From the cell containing the given text, extract its center point as (X, Y) coordinate. 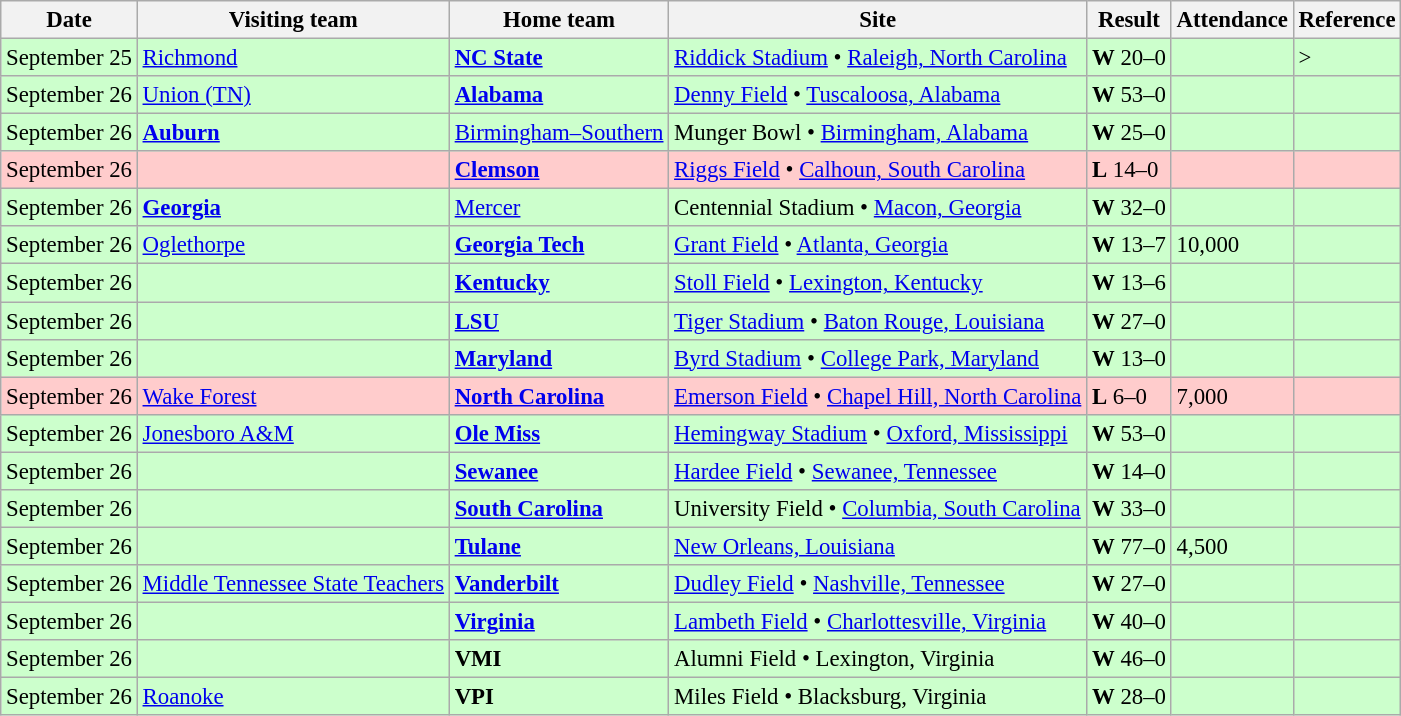
Riggs Field • Calhoun, South Carolina (878, 170)
W 13–6 (1130, 283)
September 25 (69, 58)
Riddick Stadium • Raleigh, North Carolina (878, 58)
W 77–0 (1130, 546)
Mercer (558, 208)
W 14–0 (1130, 471)
Hardee Field • Sewanee, Tennessee (878, 471)
Byrd Stadium • College Park, Maryland (878, 358)
Alabama (558, 95)
VPI (558, 697)
Hemingway Stadium • Oxford, Mississippi (878, 433)
L 14–0 (1130, 170)
Tiger Stadium • Baton Rouge, Louisiana (878, 321)
Munger Bowl • Birmingham, Alabama (878, 133)
Wake Forest (293, 396)
Home team (558, 20)
Emerson Field • Chapel Hill, North Carolina (878, 396)
Lambeth Field • Charlottesville, Virginia (878, 621)
Georgia (293, 208)
Miles Field • Blacksburg, Virginia (878, 697)
Reference (1347, 20)
Dudley Field • Nashville, Tennessee (878, 584)
> (1347, 58)
W 33–0 (1130, 509)
Sewanee (558, 471)
L 6–0 (1130, 396)
10,000 (1232, 245)
W 20–0 (1130, 58)
W 40–0 (1130, 621)
Vanderbilt (558, 584)
Date (69, 20)
W 13–0 (1130, 358)
Tulane (558, 546)
W 25–0 (1130, 133)
New Orleans, Louisiana (878, 546)
Birmingham–Southern (558, 133)
Jonesboro A&M (293, 433)
Richmond (293, 58)
4,500 (1232, 546)
W 46–0 (1130, 659)
LSU (558, 321)
Result (1130, 20)
University Field • Columbia, South Carolina (878, 509)
Visiting team (293, 20)
Centennial Stadium • Macon, Georgia (878, 208)
Alumni Field • Lexington, Virginia (878, 659)
Stoll Field • Lexington, Kentucky (878, 283)
Union (TN) (293, 95)
Oglethorpe (293, 245)
Kentucky (558, 283)
Attendance (1232, 20)
Clemson (558, 170)
W 28–0 (1130, 697)
Maryland (558, 358)
W 13–7 (1130, 245)
North Carolina (558, 396)
VMI (558, 659)
Denny Field • Tuscaloosa, Alabama (878, 95)
Roanoke (293, 697)
W 32–0 (1130, 208)
Georgia Tech (558, 245)
7,000 (1232, 396)
Auburn (293, 133)
Ole Miss (558, 433)
NC State (558, 58)
South Carolina (558, 509)
Virginia (558, 621)
Site (878, 20)
Middle Tennessee State Teachers (293, 584)
Grant Field • Atlanta, Georgia (878, 245)
